Extract the [X, Y] coordinate from the center of the cell holding the provided text.  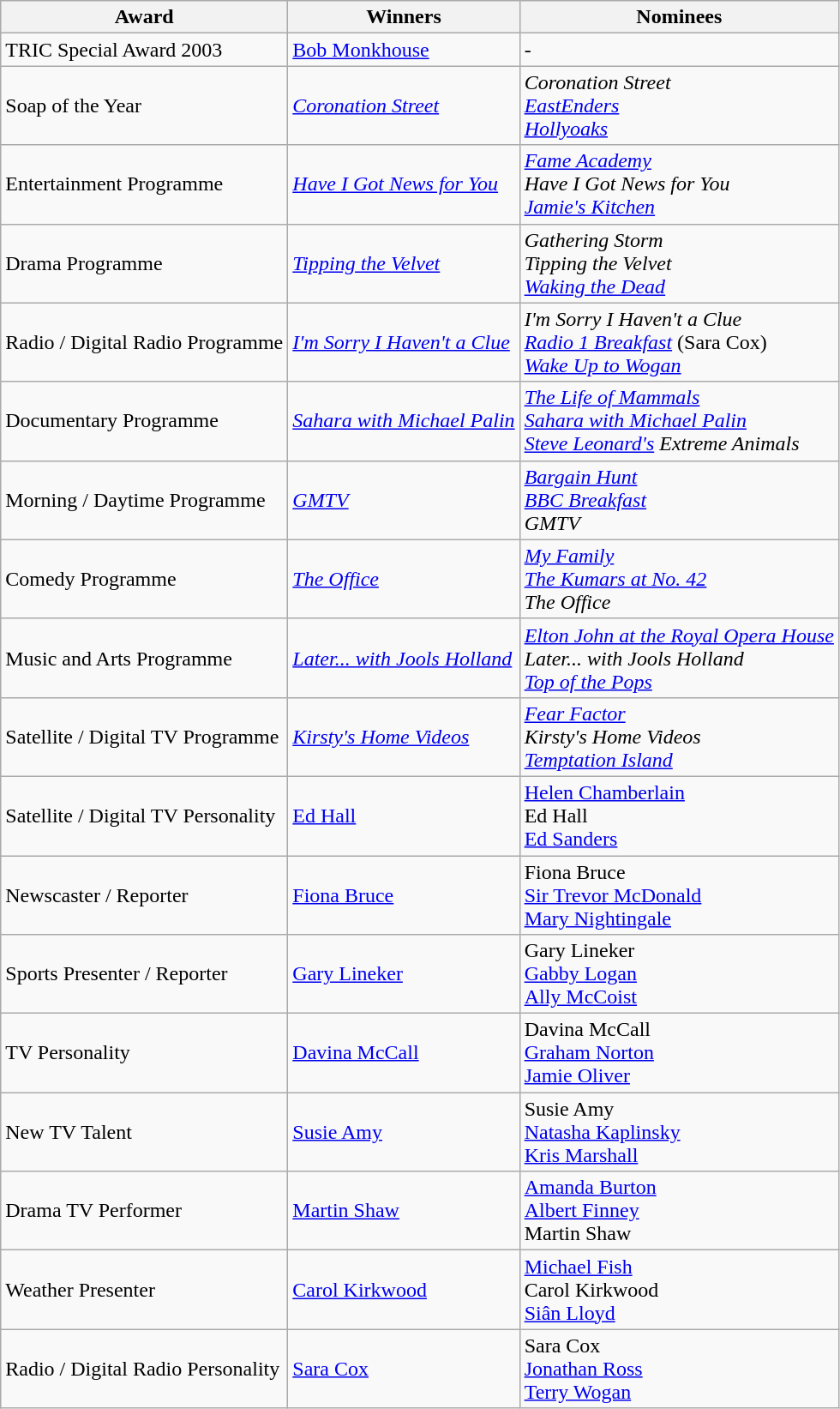
Fear Factor Kirsty's Home Videos Temptation Island [679, 737]
New TV Talent [144, 1132]
Martin Shaw [404, 1211]
Soap of the Year [144, 105]
Sahara with Michael Palin [404, 421]
My Family The Kumars at No. 42 The Office [679, 579]
Have I Got News for You [404, 184]
Ed Hall [404, 816]
Entertainment Programme [144, 184]
Satellite / Digital TV Programme [144, 737]
Later... with Jools Holland [404, 658]
Kirsty's Home Videos [404, 737]
Bob Monkhouse [404, 50]
Morning / Daytime Programme [144, 500]
Sara Cox [404, 1369]
Weather Presenter [144, 1290]
The Office [404, 579]
Sara Cox Jonathan Ross Terry Wogan [679, 1369]
Drama Programme [144, 263]
Satellite / Digital TV Personality [144, 816]
Coronation Street [404, 105]
Gary Lineker [404, 974]
Sports Presenter / Reporter [144, 974]
Tipping the Velvet [404, 263]
Fame Academy Have I Got News for You Jamie's Kitchen [679, 184]
The Life of Mammals Sahara with Michael Palin Steve Leonard's Extreme Animals [679, 421]
I'm Sorry I Haven't a Clue Radio 1 Breakfast (Sara Cox) Wake Up to Wogan [679, 342]
GMTV [404, 500]
Michael Fish Carol Kirkwood Siân Lloyd [679, 1290]
Susie Amy Natasha Kaplinsky Kris Marshall [679, 1132]
Music and Arts Programme [144, 658]
Nominees [679, 17]
Davina McCall [404, 1053]
Amanda Burton Albert Finney Martin Shaw [679, 1211]
Winners [404, 17]
Fiona Bruce [404, 895]
Elton John at the Royal Opera House Later... with Jools Holland Top of the Pops [679, 658]
TRIC Special Award 2003 [144, 50]
Coronation Street EastEnders Hollyoaks [679, 105]
Gathering Storm Tipping the Velvet Waking the Dead [679, 263]
Carol Kirkwood [404, 1290]
Fiona Bruce Sir Trevor McDonald Mary Nightingale [679, 895]
Davina McCall Graham Norton Jamie Oliver [679, 1053]
TV Personality [144, 1053]
Newscaster / Reporter [144, 895]
Gary Lineker Gabby Logan Ally McCoist [679, 974]
Radio / Digital Radio Personality [144, 1369]
Radio / Digital Radio Programme [144, 342]
Documentary Programme [144, 421]
Comedy Programme [144, 579]
Award [144, 17]
- [679, 50]
Susie Amy [404, 1132]
Helen Chamberlain Ed Hall Ed Sanders [679, 816]
Drama TV Performer [144, 1211]
I'm Sorry I Haven't a Clue [404, 342]
Bargain Hunt BBC Breakfast GMTV [679, 500]
